Identify which cell holds the provided text, then report its (x, y) central coordinate. 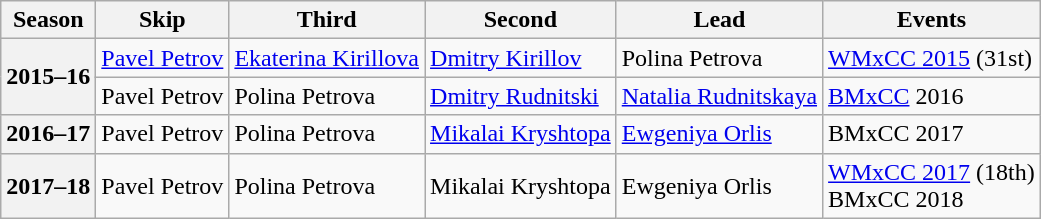
Dmitry Kirillov (521, 58)
WMxCC 2017 (18th)BMxCC 2018 (932, 186)
Second (521, 20)
Season (48, 20)
BMxCC 2016 (932, 96)
Skip (162, 20)
Natalia Rudnitskaya (719, 96)
WMxCC 2015 (31st) (932, 58)
BMxCC 2017 (932, 134)
Dmitry Rudnitski (521, 96)
Lead (719, 20)
Ekaterina Kirillova (327, 58)
Events (932, 20)
2016–17 (48, 134)
Third (327, 20)
2017–18 (48, 186)
2015–16 (48, 77)
